Extract the [X, Y] coordinate from the center of the cell holding the provided text.  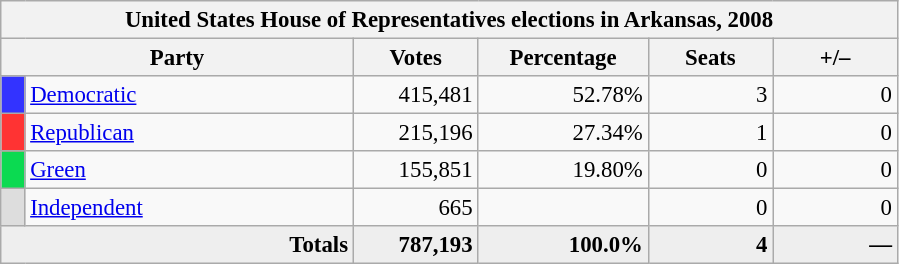
— [836, 245]
Votes [416, 58]
3 [710, 95]
Republican [189, 133]
Percentage [563, 58]
4 [710, 245]
Green [189, 170]
1 [710, 133]
Party [178, 58]
+/– [836, 58]
215,196 [416, 133]
Democratic [189, 95]
United States House of Representatives elections in Arkansas, 2008 [450, 20]
27.34% [563, 133]
52.78% [563, 95]
415,481 [416, 95]
787,193 [416, 245]
19.80% [563, 170]
155,851 [416, 170]
100.0% [563, 245]
Independent [189, 208]
665 [416, 208]
Totals [178, 245]
Seats [710, 58]
